Extract the (x, y) coordinate from the center of the cell holding the provided text.  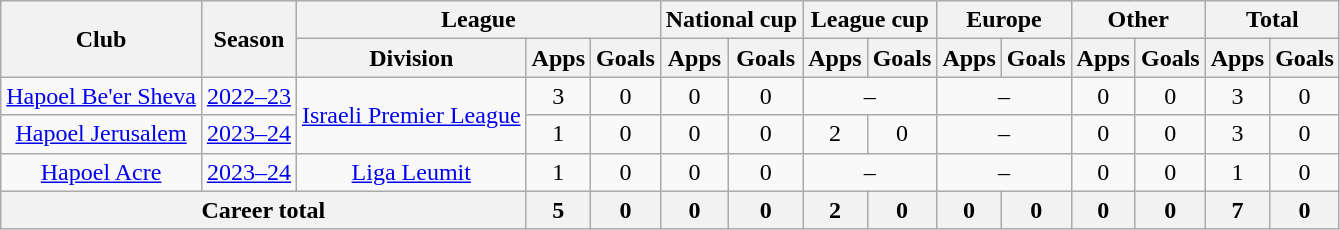
Hapoel Jerusalem (102, 134)
5 (558, 210)
Liga Leumit (411, 172)
Season (248, 39)
Israeli Premier League (411, 115)
Total (1272, 20)
2022–23 (248, 96)
League cup (870, 20)
Hapoel Acre (102, 172)
Division (411, 58)
Career total (264, 210)
Hapoel Be'er Sheva (102, 96)
Other (1138, 20)
Club (102, 39)
League (478, 20)
Europe (1004, 20)
National cup (731, 20)
7 (1237, 210)
